Output the [X, Y] coordinate of the center of the cell containing the given text.  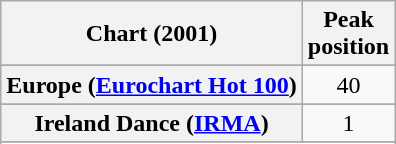
Ireland Dance (IRMA) [152, 123]
Peakposition [348, 34]
Chart (2001) [152, 34]
1 [348, 123]
Europe (Eurochart Hot 100) [152, 85]
40 [348, 85]
